Detect which cell encompasses the target text, then output its [X, Y] center coordinate. 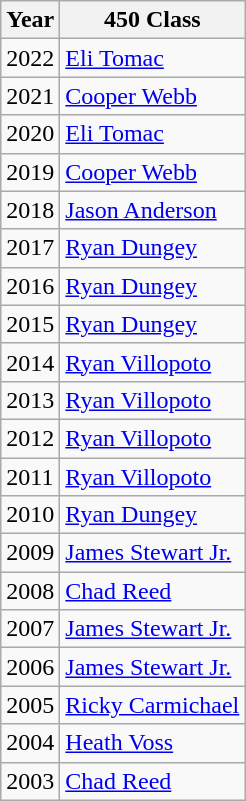
2020 [30, 134]
2011 [30, 477]
2016 [30, 286]
2007 [30, 629]
2008 [30, 591]
2021 [30, 96]
2012 [30, 438]
2019 [30, 172]
2015 [30, 324]
2010 [30, 515]
2022 [30, 58]
2004 [30, 743]
Heath Voss [152, 743]
2018 [30, 210]
2003 [30, 781]
Ricky Carmichael [152, 705]
2006 [30, 667]
2014 [30, 362]
2017 [30, 248]
450 Class [152, 20]
2013 [30, 400]
2009 [30, 553]
Year [30, 20]
Jason Anderson [152, 210]
2005 [30, 705]
